Provide the [x, y] coordinate of the cell's center where the given text is located.  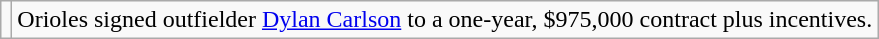
Orioles signed outfielder Dylan Carlson to a one-year, $975,000 contract plus incentives. [445, 20]
